Detect which cell encompasses the target text, then output its [x, y] center coordinate. 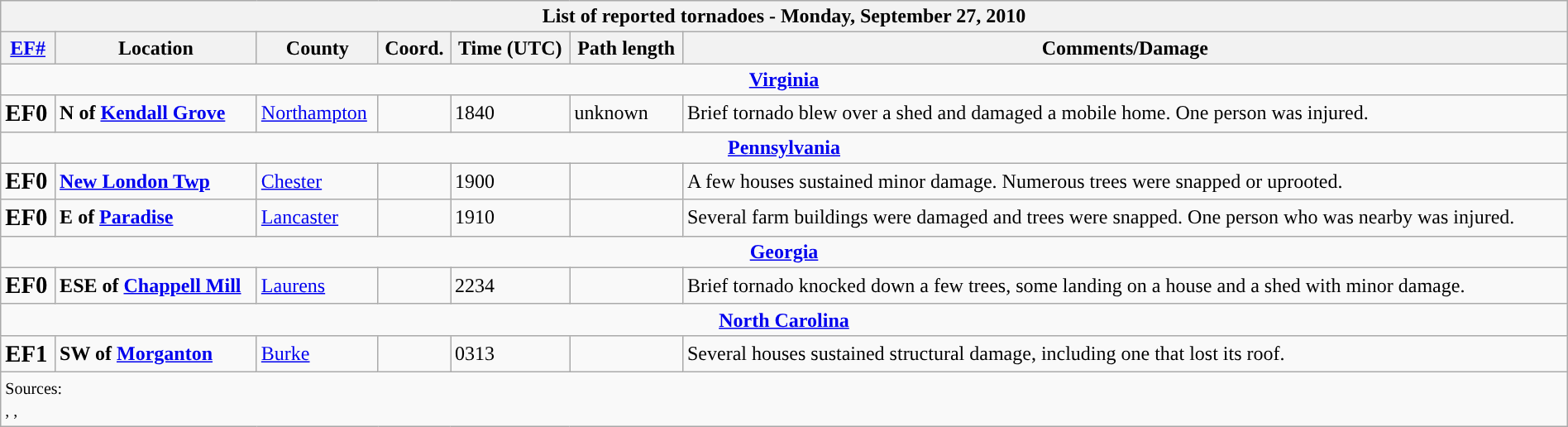
1910 [509, 218]
Burke [318, 353]
New London Twp [156, 181]
Laurens [318, 285]
Comments/Damage [1125, 48]
SW of Morganton [156, 353]
EF1 [28, 353]
Chester [318, 181]
Pennsylvania [784, 147]
Coord. [414, 48]
North Carolina [784, 319]
List of reported tornadoes - Monday, September 27, 2010 [784, 17]
N of Kendall Grove [156, 113]
A few houses sustained minor damage. Numerous trees were snapped or uprooted. [1125, 181]
EF# [28, 48]
Several houses sustained structural damage, including one that lost its roof. [1125, 353]
Time (UTC) [509, 48]
1900 [509, 181]
Northampton [318, 113]
Brief tornado blew over a shed and damaged a mobile home. One person was injured. [1125, 113]
E of Paradise [156, 218]
1840 [509, 113]
Virginia [784, 79]
Location [156, 48]
0313 [509, 353]
Georgia [784, 252]
2234 [509, 285]
Path length [626, 48]
Sources:, , [784, 399]
Lancaster [318, 218]
Brief tornado knocked down a few trees, some landing on a house and a shed with minor damage. [1125, 285]
unknown [626, 113]
County [318, 48]
Several farm buildings were damaged and trees were snapped. One person who was nearby was injured. [1125, 218]
ESE of Chappell Mill [156, 285]
